Extract the [x, y] coordinate from the center of the cell holding the provided text.  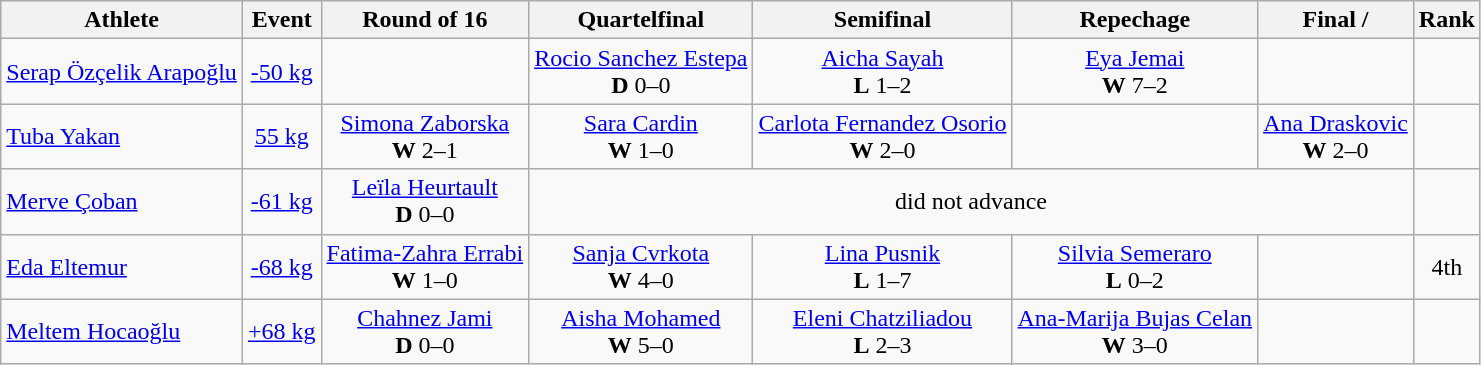
Lina PusnikL 1–7 [882, 266]
Carlota Fernandez OsorioW 2–0 [882, 136]
Rank [1446, 20]
Tuba Yakan [122, 136]
Merve Çoban [122, 202]
Serap Özçelik Arapoğlu [122, 72]
Ana DraskovicW 2–0 [1336, 136]
Semifinal [882, 20]
Fatima-Zahra ErrabiW 1–0 [425, 266]
Event [282, 20]
55 kg [282, 136]
Eya JemaiW 7–2 [1135, 72]
Rocio Sanchez EstepaD 0–0 [641, 72]
-61 kg [282, 202]
Simona ZaborskaW 2–1 [425, 136]
4th [1446, 266]
Final / [1336, 20]
Eleni ChatziliadouL 2–3 [882, 332]
Quartelfinal [641, 20]
Aisha MohamedW 5–0 [641, 332]
Round of 16 [425, 20]
Meltem Hocaoğlu [122, 332]
-50 kg [282, 72]
Sara CardinW 1–0 [641, 136]
Chahnez JamiD 0–0 [425, 332]
Repechage [1135, 20]
did not advance [972, 202]
Aicha SayahL 1–2 [882, 72]
-68 kg [282, 266]
Silvia SemeraroL 0–2 [1135, 266]
Ana-Marija Bujas CelanW 3–0 [1135, 332]
Eda Eltemur [122, 266]
Sanja CvrkotaW 4–0 [641, 266]
+68 kg [282, 332]
Leïla HeurtaultD 0–0 [425, 202]
Athlete [122, 20]
